Provide the (X, Y) coordinate of the cell's center where the given text is located.  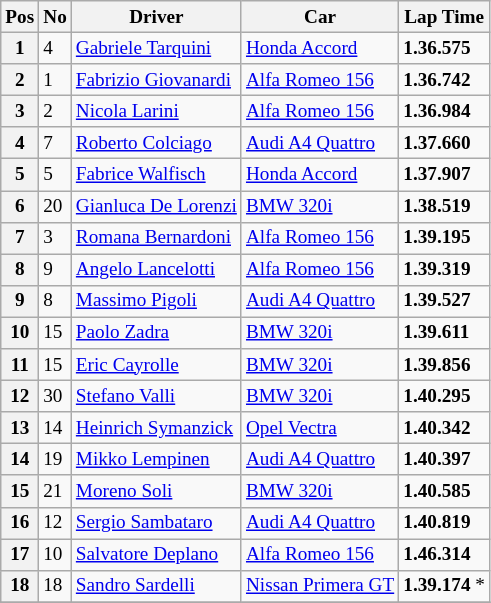
1.39.527 (444, 301)
Angelo Lancelotti (156, 270)
Eric Cayrolle (156, 365)
Gabriele Tarquini (156, 48)
Salvatore Deplano (156, 554)
Mikko Lempinen (156, 460)
1.36.575 (444, 48)
Fabrice Walfisch (156, 175)
20 (56, 206)
11 (20, 365)
6 (20, 206)
1.37.660 (444, 143)
Opel Vectra (320, 428)
1.38.519 (444, 206)
1.37.907 (444, 175)
No (56, 17)
Romana Bernardoni (156, 238)
13 (20, 428)
1.40.295 (444, 396)
Heinrich Symanzick (156, 428)
Gianluca De Lorenzi (156, 206)
Sandro Sardelli (156, 586)
Moreno Soli (156, 491)
Sergio Sambataro (156, 523)
1.40.819 (444, 523)
Nissan Primera GT (320, 586)
1.39.174 * (444, 586)
17 (20, 554)
Car (320, 17)
Fabrizio Giovanardi (156, 80)
21 (56, 491)
1.40.397 (444, 460)
Lap Time (444, 17)
1.46.314 (444, 554)
1.36.742 (444, 80)
Paolo Zadra (156, 333)
1.39.319 (444, 270)
Driver (156, 17)
Pos (20, 17)
Roberto Colciago (156, 143)
1.40.342 (444, 428)
16 (20, 523)
1.40.585 (444, 491)
Nicola Larini (156, 111)
1.36.984 (444, 111)
1.39.195 (444, 238)
1.39.856 (444, 365)
19 (56, 460)
Stefano Valli (156, 396)
30 (56, 396)
1.39.611 (444, 333)
Massimo Pigoli (156, 301)
